Capture the cell that displays the provided text and extract its [X, Y] central coordinate. 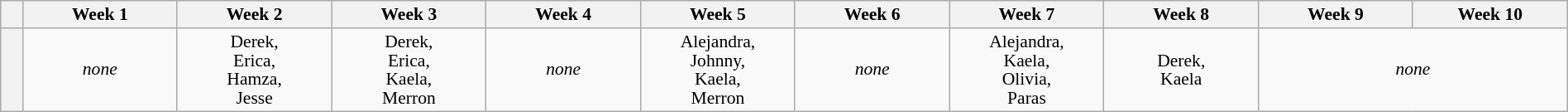
Week 2 [255, 15]
Alejandra,Kaela,Olivia,Paras [1027, 70]
Week 6 [872, 15]
Derek,Erica,Hamza,Jesse [255, 70]
Week 4 [564, 15]
Week 5 [718, 15]
Derek,Erica,Kaela,Merron [409, 70]
Alejandra,Johnny,Kaela,Merron [718, 70]
Derek,Kaela [1181, 70]
Week 3 [409, 15]
Week 1 [99, 15]
Week 8 [1181, 15]
Week 9 [1336, 15]
Week 10 [1490, 15]
Week 7 [1027, 15]
